Return the (x, y) coordinate for the center point of the cell that contains the specified text.  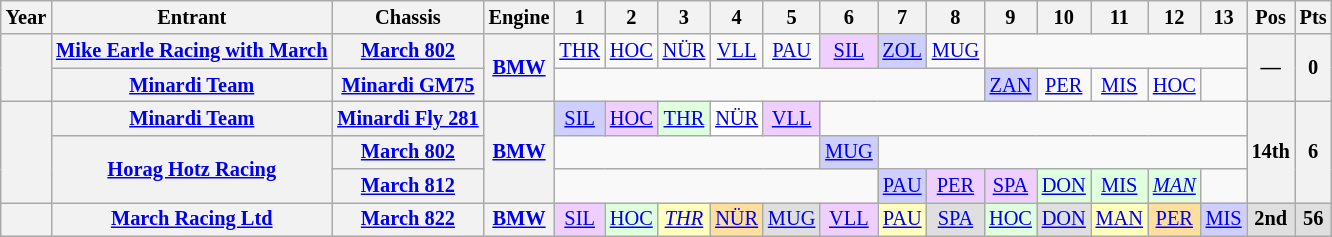
10 (1064, 17)
ZOL (902, 51)
ZAN (1010, 85)
Pos (1271, 17)
Horag Hotz Racing (192, 168)
7 (902, 17)
56 (1314, 219)
March Racing Ltd (192, 219)
March 822 (408, 219)
Minardi GM75 (408, 85)
13 (1224, 17)
1 (579, 17)
Mike Earle Racing with March (192, 51)
Chassis (408, 17)
2nd (1271, 219)
8 (956, 17)
Year (26, 17)
9 (1010, 17)
Entrant (192, 17)
— (1271, 68)
4 (736, 17)
Engine (520, 17)
3 (684, 17)
0 (1314, 68)
March 812 (408, 186)
Pts (1314, 17)
Minardi Fly 281 (408, 118)
5 (792, 17)
12 (1174, 17)
11 (1120, 17)
14th (1271, 152)
2 (632, 17)
